Scan for the cell matching the given text and deliver its [X, Y] coordinate at center. 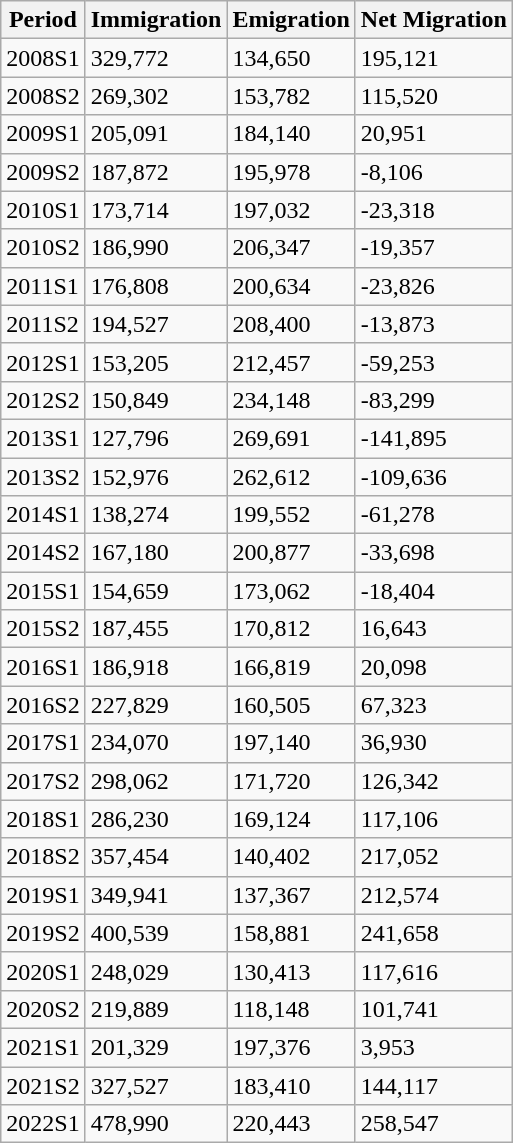
2022S1 [43, 1124]
298,062 [156, 781]
2016S1 [43, 667]
258,547 [434, 1124]
-59,253 [434, 362]
2008S2 [43, 96]
-8,106 [434, 172]
194,527 [156, 324]
2010S1 [43, 210]
117,106 [434, 819]
2021S2 [43, 1085]
-13,873 [434, 324]
169,124 [291, 819]
2012S1 [43, 362]
153,782 [291, 96]
186,990 [156, 248]
-109,636 [434, 477]
Net Migration [434, 20]
2011S2 [43, 324]
126,342 [434, 781]
329,772 [156, 58]
184,140 [291, 134]
206,347 [291, 248]
197,140 [291, 743]
2020S1 [43, 971]
200,634 [291, 286]
170,812 [291, 629]
234,148 [291, 400]
2010S2 [43, 248]
2013S2 [43, 477]
-23,826 [434, 286]
212,457 [291, 362]
173,714 [156, 210]
2017S1 [43, 743]
166,819 [291, 667]
269,691 [291, 438]
183,410 [291, 1085]
2017S2 [43, 781]
160,505 [291, 705]
-19,357 [434, 248]
2015S2 [43, 629]
200,877 [291, 553]
241,658 [434, 933]
2015S1 [43, 591]
2013S1 [43, 438]
150,849 [156, 400]
154,659 [156, 591]
2021S1 [43, 1047]
2020S2 [43, 1009]
2014S1 [43, 515]
199,552 [291, 515]
2009S1 [43, 134]
195,121 [434, 58]
187,872 [156, 172]
2014S2 [43, 553]
227,829 [156, 705]
2016S2 [43, 705]
195,978 [291, 172]
2019S2 [43, 933]
220,443 [291, 1124]
219,889 [156, 1009]
176,808 [156, 286]
187,455 [156, 629]
2018S2 [43, 857]
2008S1 [43, 58]
117,616 [434, 971]
262,612 [291, 477]
127,796 [156, 438]
-18,404 [434, 591]
208,400 [291, 324]
20,098 [434, 667]
400,539 [156, 933]
173,062 [291, 591]
478,990 [156, 1124]
2011S1 [43, 286]
-33,698 [434, 553]
269,302 [156, 96]
-83,299 [434, 400]
20,951 [434, 134]
167,180 [156, 553]
137,367 [291, 895]
158,881 [291, 933]
171,720 [291, 781]
327,527 [156, 1085]
2019S1 [43, 895]
357,454 [156, 857]
217,052 [434, 857]
2012S2 [43, 400]
248,029 [156, 971]
118,148 [291, 1009]
144,117 [434, 1085]
16,643 [434, 629]
152,976 [156, 477]
153,205 [156, 362]
138,274 [156, 515]
-141,895 [434, 438]
201,329 [156, 1047]
-23,318 [434, 210]
205,091 [156, 134]
212,574 [434, 895]
130,413 [291, 971]
2018S1 [43, 819]
67,323 [434, 705]
286,230 [156, 819]
-61,278 [434, 515]
197,032 [291, 210]
349,941 [156, 895]
134,650 [291, 58]
186,918 [156, 667]
Period [43, 20]
140,402 [291, 857]
234,070 [156, 743]
Immigration [156, 20]
2009S2 [43, 172]
3,953 [434, 1047]
197,376 [291, 1047]
36,930 [434, 743]
101,741 [434, 1009]
115,520 [434, 96]
Emigration [291, 20]
